Extract the [X, Y] coordinate from the center of the cell holding the provided text.  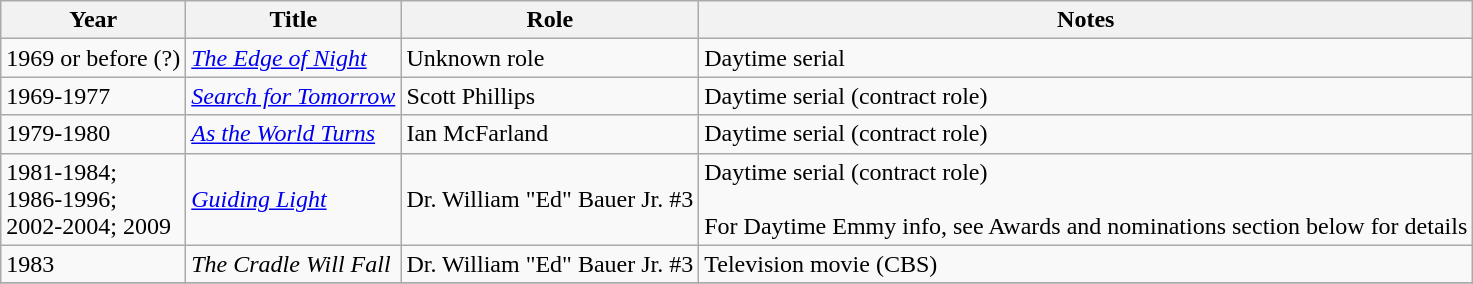
The Cradle Will Fall [294, 264]
Title [294, 20]
1969-1977 [94, 96]
Role [550, 20]
1969 or before (?) [94, 58]
Unknown role [550, 58]
Television movie (CBS) [1086, 264]
Daytime serial (contract role)For Daytime Emmy info, see Awards and nominations section below for details [1086, 199]
As the World Turns [294, 134]
1983 [94, 264]
Year [94, 20]
The Edge of Night [294, 58]
Guiding Light [294, 199]
Ian McFarland [550, 134]
Daytime serial [1086, 58]
Scott Phillips [550, 96]
1979-1980 [94, 134]
Search for Tomorrow [294, 96]
Notes [1086, 20]
1981-1984;1986-1996;2002-2004; 2009 [94, 199]
